Detect which cell encompasses the target text, then output its [x, y] center coordinate. 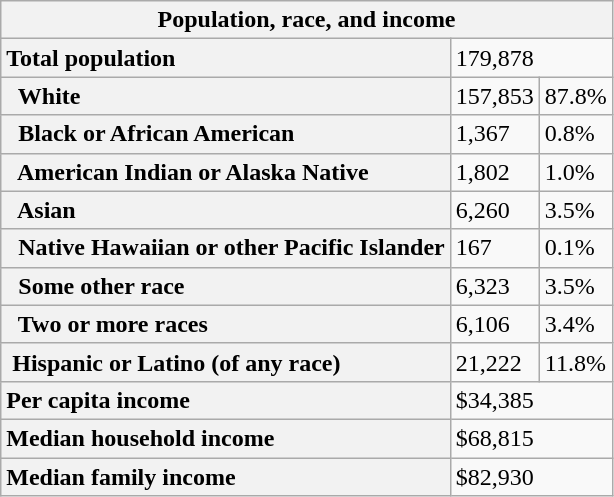
3.4% [576, 324]
Population, race, and income [307, 20]
157,853 [494, 96]
Two or more races [226, 324]
1,367 [494, 134]
167 [494, 248]
0.1% [576, 248]
11.8% [576, 362]
87.8% [576, 96]
Median household income [226, 438]
6,106 [494, 324]
21,222 [494, 362]
6,323 [494, 286]
1.0% [576, 172]
179,878 [531, 58]
6,260 [494, 210]
American Indian or Alaska Native [226, 172]
Total population [226, 58]
Some other race [226, 286]
1,802 [494, 172]
$68,815 [531, 438]
0.8% [576, 134]
Hispanic or Latino (of any race) [226, 362]
Per capita income [226, 400]
$34,385 [531, 400]
$82,930 [531, 477]
Black or African American [226, 134]
Median family income [226, 477]
Native Hawaiian or other Pacific Islander [226, 248]
White [226, 96]
Asian [226, 210]
